Detect which cell encompasses the target text, then output its [X, Y] center coordinate. 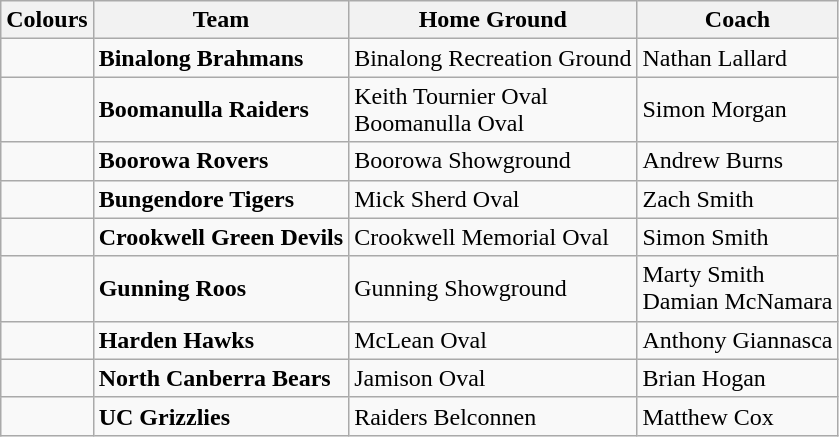
Andrew Burns [738, 161]
Anthony Giannasca [738, 340]
Boomanulla Raiders [220, 110]
Gunning Roos [220, 288]
Binalong Brahmans [220, 58]
Binalong Recreation Ground [493, 58]
Simon Smith [738, 237]
Keith Tournier OvalBoomanulla Oval [493, 110]
Jamison Oval [493, 378]
Harden Hawks [220, 340]
Gunning Showground [493, 288]
Marty SmithDamian McNamara [738, 288]
Colours [47, 20]
Crookwell Green Devils [220, 237]
North Canberra Bears [220, 378]
Home Ground [493, 20]
Brian Hogan [738, 378]
Nathan Lallard [738, 58]
Team [220, 20]
Coach [738, 20]
Boorowa Rovers [220, 161]
Mick Sherd Oval [493, 199]
Simon Morgan [738, 110]
Raiders Belconnen [493, 416]
Matthew Cox [738, 416]
Crookwell Memorial Oval [493, 237]
UC Grizzlies [220, 416]
Bungendore Tigers [220, 199]
Boorowa Showground [493, 161]
McLean Oval [493, 340]
Zach Smith [738, 199]
